Find where the given text appears and provide that cell's center as [x, y] coordinate. 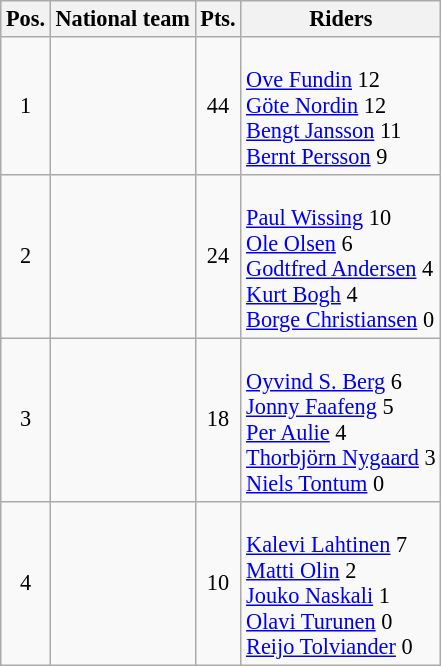
National team [122, 19]
10 [218, 582]
Pts. [218, 19]
Paul Wissing 10 Ole Olsen 6 Godtfred Andersen 4 Kurt Bogh 4 Borge Christiansen 0 [341, 256]
Ove Fundin 12 Göte Nordin 12 Bengt Jansson 11 Bernt Persson 9 [341, 106]
Riders [341, 19]
Oyvind S. Berg 6 Jonny Faafeng 5 Per Aulie 4 Thorbjörn Nygaard 3 Niels Tontum 0 [341, 420]
18 [218, 420]
4 [26, 582]
44 [218, 106]
24 [218, 256]
Pos. [26, 19]
Kalevi Lahtinen 7 Matti Olin 2 Jouko Naskali 1 Olavi Turunen 0 Reijo Tolviander 0 [341, 582]
1 [26, 106]
2 [26, 256]
3 [26, 420]
